Extract the (x, y) coordinate from the center of the cell holding the provided text.  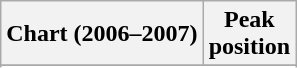
Peakposition (249, 34)
Chart (2006–2007) (102, 34)
